From the cell containing the given text, extract its center point as (X, Y) coordinate. 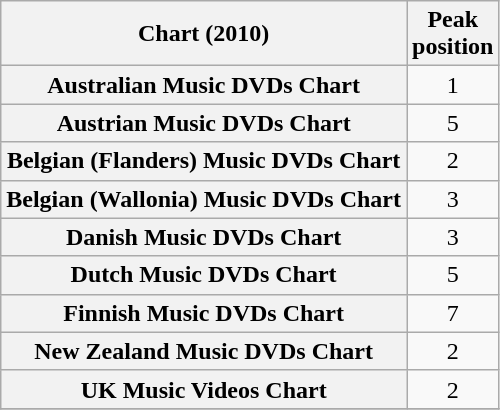
Australian Music DVDs Chart (204, 85)
7 (452, 313)
Danish Music DVDs Chart (204, 237)
Belgian (Flanders) Music DVDs Chart (204, 161)
1 (452, 85)
UK Music Videos Chart (204, 389)
Peakposition (452, 34)
Belgian (Wallonia) Music DVDs Chart (204, 199)
Dutch Music DVDs Chart (204, 275)
Chart (2010) (204, 34)
New Zealand Music DVDs Chart (204, 351)
Austrian Music DVDs Chart (204, 123)
Finnish Music DVDs Chart (204, 313)
